Search for the cell housing the specified text and yield its [x, y] center coordinate. 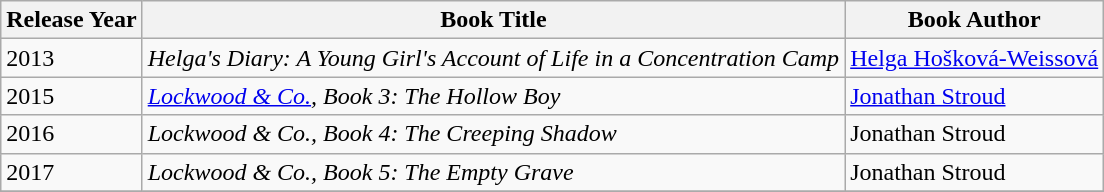
2016 [72, 134]
Book Title [493, 20]
Helga's Diary: A Young Girl's Account of Life in a Concentration Camp [493, 58]
Helga Hošková-Weissová [974, 58]
Lockwood & Co., Book 4: The Creeping Shadow [493, 134]
2017 [72, 172]
2015 [72, 96]
Release Year [72, 20]
Lockwood & Co., Book 5: The Empty Grave [493, 172]
Lockwood & Co., Book 3: The Hollow Boy [493, 96]
2013 [72, 58]
Book Author [974, 20]
